Output the [x, y] coordinate of the center of the cell containing the given text.  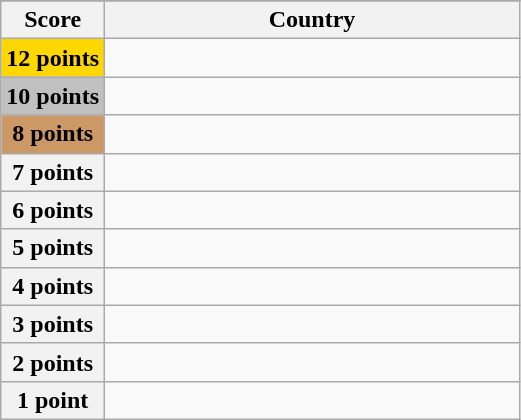
5 points [53, 248]
Score [53, 20]
1 point [53, 400]
Country [312, 20]
2 points [53, 362]
3 points [53, 324]
4 points [53, 286]
12 points [53, 58]
6 points [53, 210]
8 points [53, 134]
10 points [53, 96]
7 points [53, 172]
